Extract the [X, Y] coordinate from the center of the cell holding the provided text.  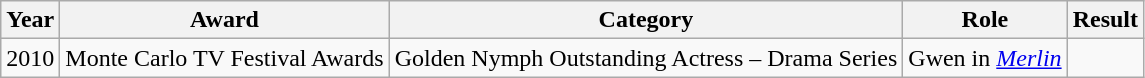
Monte Carlo TV Festival Awards [224, 58]
Result [1105, 20]
Award [224, 20]
Role [985, 20]
Year [30, 20]
2010 [30, 58]
Category [646, 20]
Gwen in Merlin [985, 58]
Golden Nymph Outstanding Actress – Drama Series [646, 58]
